Capture the cell that displays the provided text and extract its [x, y] central coordinate. 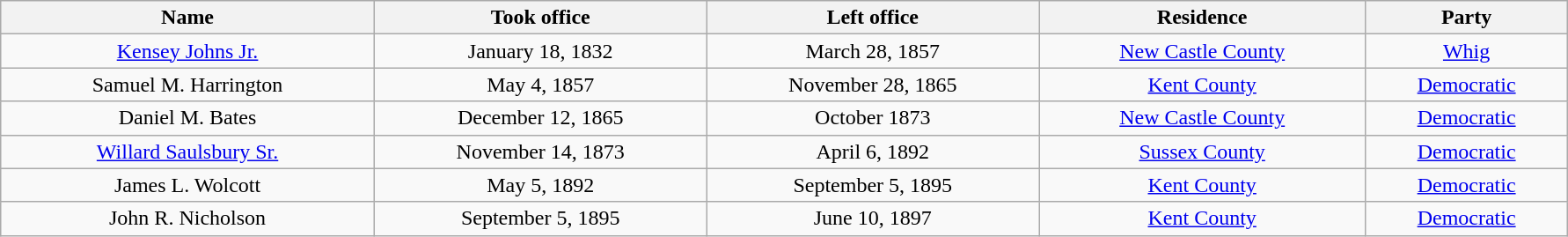
James L. Wolcott [188, 185]
Willard Saulsbury Sr. [188, 152]
May 5, 1892 [540, 185]
January 18, 1832 [540, 51]
Whig [1467, 51]
Took office [540, 18]
March 28, 1857 [873, 51]
October 1873 [873, 118]
December 12, 1865 [540, 118]
Name [188, 18]
November 28, 1865 [873, 85]
May 4, 1857 [540, 85]
Daniel M. Bates [188, 118]
June 10, 1897 [873, 218]
John R. Nicholson [188, 218]
Residence [1202, 18]
November 14, 1873 [540, 152]
Sussex County [1202, 152]
Kensey Johns Jr. [188, 51]
Samuel M. Harrington [188, 85]
April 6, 1892 [873, 152]
Party [1467, 18]
Left office [873, 18]
